Extract the (x, y) coordinate from the center of the cell holding the provided text.  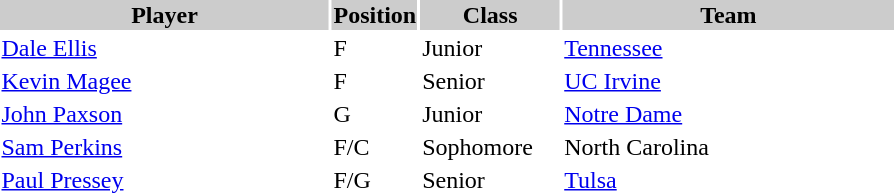
UC Irvine (728, 81)
F/C (375, 147)
Dale Ellis (164, 48)
Notre Dame (728, 114)
Sophomore (490, 147)
Player (164, 15)
John Paxson (164, 114)
Class (490, 15)
Senior (490, 81)
Kevin Magee (164, 81)
Team (728, 15)
North Carolina (728, 147)
Tennessee (728, 48)
Position (375, 15)
G (375, 114)
Sam Perkins (164, 147)
